From the cell containing the given text, extract its center point as [X, Y] coordinate. 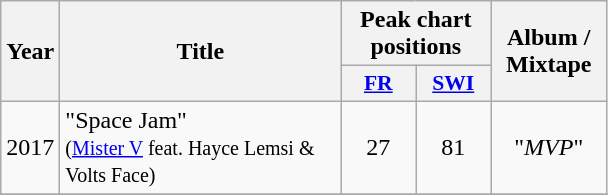
Title [200, 52]
2017 [30, 147]
FR [378, 84]
Year [30, 52]
27 [378, 147]
Album / Mixtape [549, 52]
81 [454, 147]
"MVP" [549, 147]
Peak chart positions [416, 34]
SWI [454, 84]
"Space Jam"(Mister V feat. Hayce Lemsi & Volts Face) [200, 147]
